Pinpoint the cell where the given text exists, returning its [x, y] midpoint coordinate. 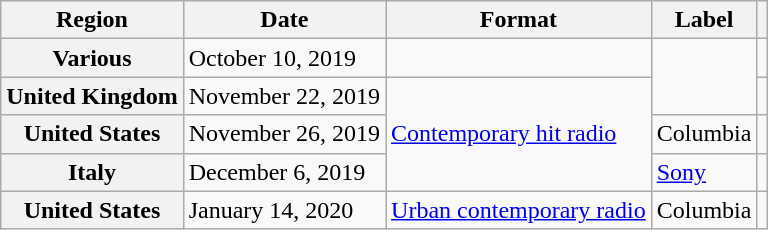
United Kingdom [92, 96]
Date [284, 20]
Region [92, 20]
Sony [704, 172]
Urban contemporary radio [519, 210]
October 10, 2019 [284, 58]
Format [519, 20]
January 14, 2020 [284, 210]
Label [704, 20]
November 26, 2019 [284, 134]
November 22, 2019 [284, 96]
Italy [92, 172]
December 6, 2019 [284, 172]
Various [92, 58]
Contemporary hit radio [519, 134]
